Output the (x, y) coordinate of the center of the cell containing the given text.  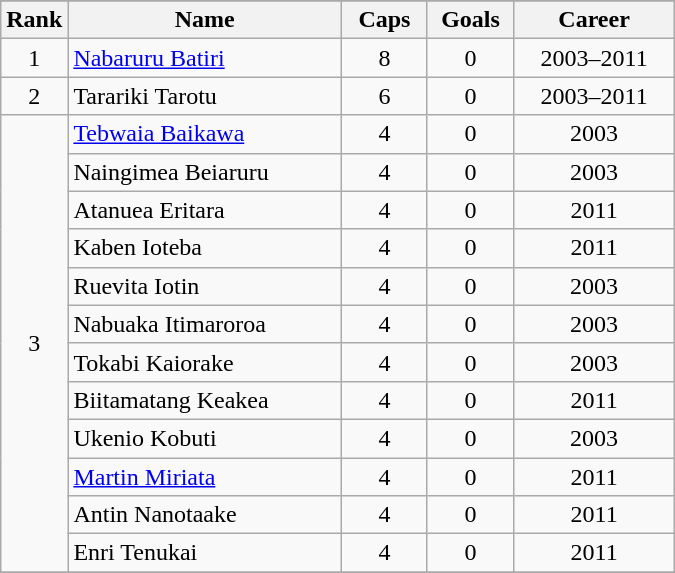
Caps (384, 20)
3 (34, 344)
Career (594, 20)
8 (384, 58)
Biitamatang Keakea (205, 400)
Martin Miriata (205, 477)
Goals (470, 20)
Rank (34, 20)
2 (34, 96)
Nabuaka Itimaroroa (205, 324)
Kaben Ioteba (205, 248)
Ruevita Iotin (205, 286)
Tebwaia Baikawa (205, 134)
Naingimea Beiaruru (205, 172)
6 (384, 96)
Ukenio Kobuti (205, 438)
Name (205, 20)
Enri Tenukai (205, 553)
Tokabi Kaiorake (205, 362)
1 (34, 58)
Atanuea Eritara (205, 210)
Nabaruru Batiri (205, 58)
Tarariki Tarotu (205, 96)
Antin Nanotaake (205, 515)
